Return the [x, y] coordinate for the center point of the cell that contains the specified text.  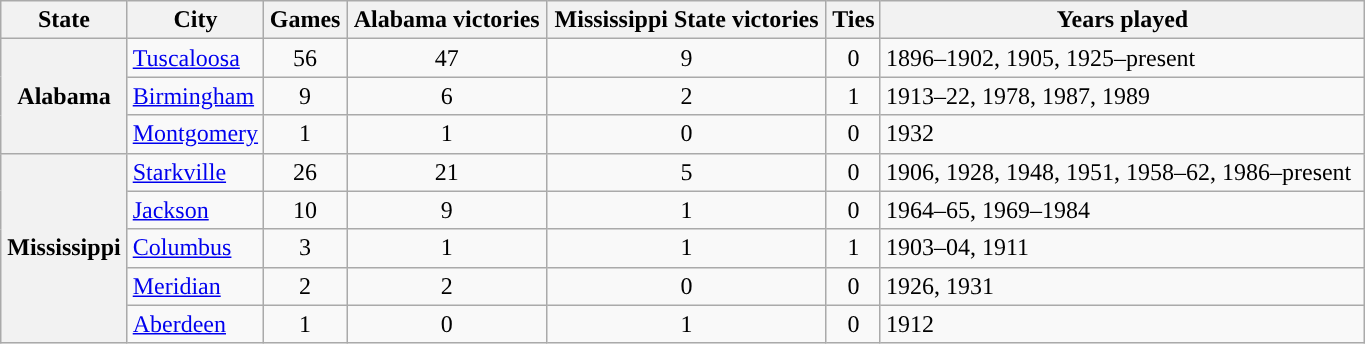
1906, 1928, 1948, 1951, 1958–62, 1986–present [1122, 172]
Alabama [64, 96]
Aberdeen [195, 324]
Montgomery [195, 134]
6 [447, 96]
5 [686, 172]
1913–22, 1978, 1987, 1989 [1122, 96]
1903–04, 1911 [1122, 248]
Starkville [195, 172]
26 [306, 172]
1964–65, 1969–1984 [1122, 210]
1926, 1931 [1122, 286]
Columbus [195, 248]
21 [447, 172]
1932 [1122, 134]
10 [306, 210]
Jackson [195, 210]
56 [306, 58]
Birmingham [195, 96]
Tuscaloosa [195, 58]
3 [306, 248]
Alabama victories [447, 20]
State [64, 20]
1912 [1122, 324]
City [195, 20]
1896–1902, 1905, 1925–present [1122, 58]
Mississippi State victories [686, 20]
Years played [1122, 20]
Ties [853, 20]
Games [306, 20]
47 [447, 58]
Mississippi [64, 248]
Meridian [195, 286]
